Search for the cell housing the specified text and yield its [x, y] center coordinate. 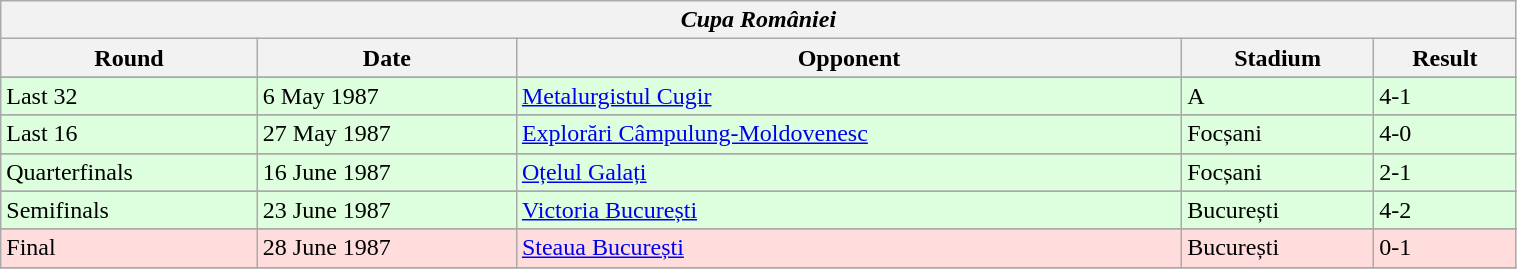
Opponent [848, 58]
23 June 1987 [386, 210]
Final [130, 248]
4-0 [1445, 134]
Cupa României [758, 20]
4-1 [1445, 96]
Steaua București [848, 248]
A [1278, 96]
Semifinals [130, 210]
27 May 1987 [386, 134]
Quarterfinals [130, 172]
Last 16 [130, 134]
Stadium [1278, 58]
Oțelul Galați [848, 172]
Date [386, 58]
2-1 [1445, 172]
6 May 1987 [386, 96]
0-1 [1445, 248]
4-2 [1445, 210]
Victoria București [848, 210]
Round [130, 58]
Explorări Câmpulung-Moldovenesc [848, 134]
16 June 1987 [386, 172]
Metalurgistul Cugir [848, 96]
Last 32 [130, 96]
28 June 1987 [386, 248]
Result [1445, 58]
